Capture the cell that displays the provided text and extract its [x, y] central coordinate. 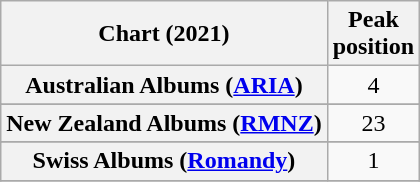
1 [373, 161]
Chart (2021) [164, 34]
Australian Albums (ARIA) [164, 85]
New Zealand Albums (RMNZ) [164, 123]
Swiss Albums (Romandy) [164, 161]
23 [373, 123]
Peakposition [373, 34]
4 [373, 85]
